Extract the [X, Y] coordinate from the center of the cell holding the provided text.  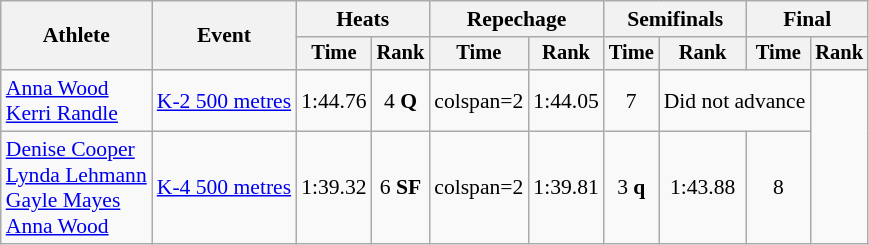
Final [806, 19]
7 [632, 100]
Semifinals [676, 19]
4 Q [401, 100]
1:44.05 [566, 100]
3 q [632, 188]
Heats [362, 19]
Denise CooperLynda LehmannGayle MayesAnna Wood [76, 188]
Anna WoodKerri Randle [76, 100]
Did not advance [735, 100]
1:39.81 [566, 188]
1:44.76 [334, 100]
Athlete [76, 36]
Event [224, 36]
8 [778, 188]
Repechage [516, 19]
K-2 500 metres [224, 100]
1:39.32 [334, 188]
K-4 500 metres [224, 188]
1:43.88 [703, 188]
6 SF [401, 188]
